Output the [X, Y] coordinate of the center of the cell containing the given text.  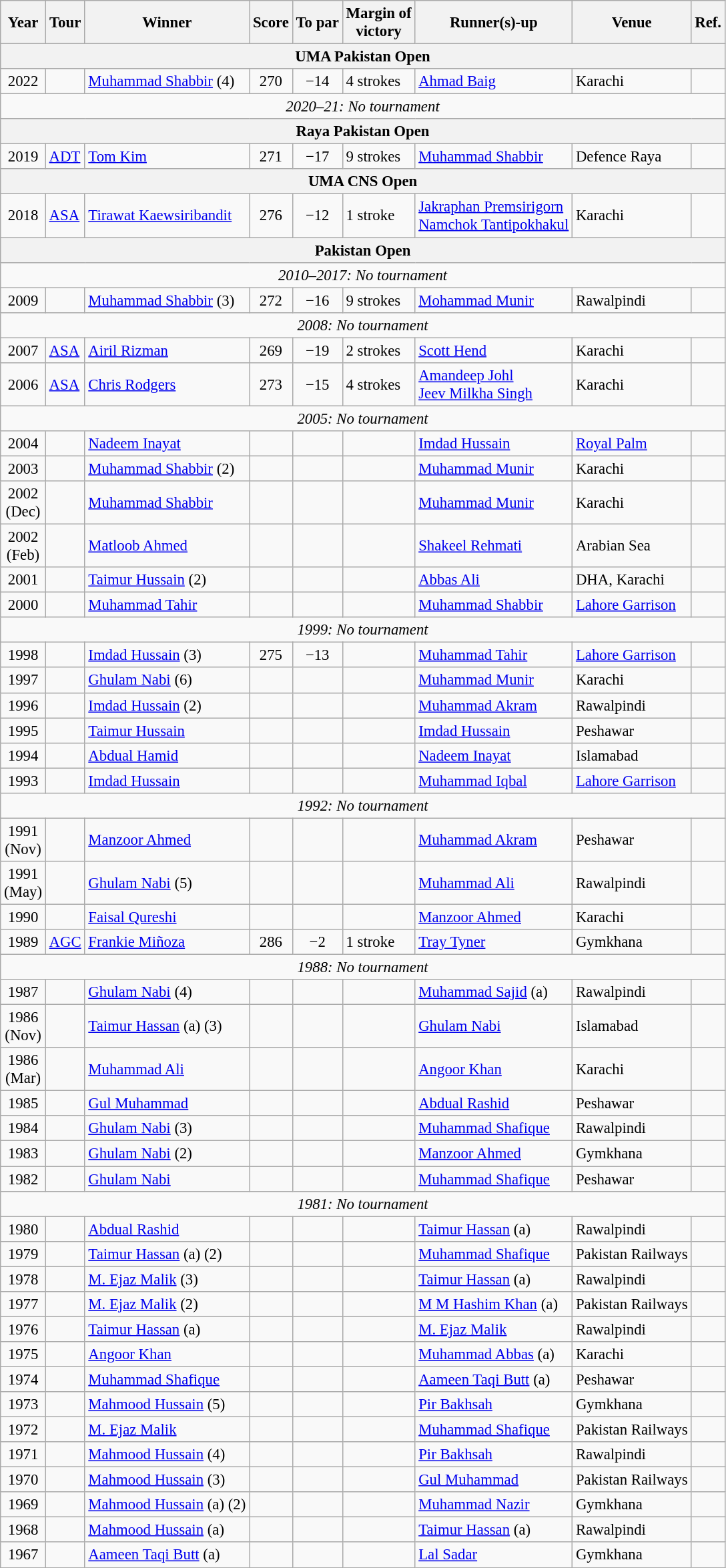
Faisal Qureshi [167, 917]
1998 [23, 655]
1973 [23, 1405]
1990 [23, 917]
AGC [65, 942]
1976 [23, 1329]
1971 [23, 1455]
1974 [23, 1379]
1978 [23, 1279]
2001 [23, 580]
Taimur Hussain [167, 731]
Taimur Hassan (a) (2) [167, 1254]
1988: No tournament [363, 967]
Ghulam Nabi (6) [167, 681]
2000 [23, 605]
UMA Pakistan Open [363, 57]
DHA, Karachi [632, 580]
2008: No tournament [363, 325]
1992: No tournament [363, 806]
Muhammad Shabbir (3) [167, 300]
Taimur Hussain (2) [167, 580]
1985 [23, 1104]
Arabian Sea [632, 546]
1977 [23, 1304]
2006 [23, 384]
1993 [23, 781]
1980 [23, 1229]
1982 [23, 1179]
1968 [23, 1530]
Muhammad Nazir [494, 1505]
Airil Rizman [167, 350]
Royal Palm [632, 444]
Pakistan Open [363, 250]
1984 [23, 1128]
Jakraphan Premsirigorn Namchok Tantipokhakul [494, 216]
Ghulam Nabi (2) [167, 1154]
Frankie Miñoza [167, 942]
2020–21: No tournament [363, 107]
Ghulam Nabi (3) [167, 1128]
2009 [23, 300]
1979 [23, 1254]
2007 [23, 350]
1981: No tournament [363, 1204]
1996 [23, 705]
Venue [632, 23]
271 [271, 157]
Lal Sadar [494, 1555]
273 [271, 384]
Raya Pakistan Open [363, 131]
Taimur Hassan (a) (3) [167, 1026]
Tour [65, 23]
Matloob Ahmed [167, 546]
Ghulam Nabi (4) [167, 992]
286 [271, 942]
Imdad Hussain (2) [167, 705]
Tray Tyner [494, 942]
Mahmood Hussain (a) (2) [167, 1505]
1987 [23, 992]
1999: No tournament [363, 630]
Mahmood Hussain (3) [167, 1480]
1995 [23, 731]
2 strokes [379, 350]
1969 [23, 1505]
Runner(s)-up [494, 23]
269 [271, 350]
Ref. [708, 23]
UMA CNS Open [363, 182]
−14 [318, 81]
Score [271, 23]
Ghulam Nabi (5) [167, 883]
M M Hashim Khan (a) [494, 1304]
Amandeep Johl Jeev Milkha Singh [494, 384]
1994 [23, 755]
Mahmood Hussain (a) [167, 1530]
Margin ofvictory [379, 23]
1975 [23, 1354]
276 [271, 216]
−2 [318, 942]
M. Ejaz Malik (2) [167, 1304]
2022 [23, 81]
2005: No tournament [363, 418]
Imdad Hussain (3) [167, 655]
ADT [65, 157]
1986(Nov) [23, 1026]
1986(Mar) [23, 1069]
1983 [23, 1154]
2002(Dec) [23, 503]
2019 [23, 157]
Ahmad Baig [494, 81]
2010–2017: No tournament [363, 275]
Abbas Ali [494, 580]
1967 [23, 1555]
−17 [318, 157]
270 [271, 81]
2004 [23, 444]
Muhammad Shabbir (4) [167, 81]
Mohammad Munir [494, 300]
Scott Hend [494, 350]
Year [23, 23]
M. Ejaz Malik (3) [167, 1279]
Chris Rodgers [167, 384]
To par [318, 23]
−13 [318, 655]
2018 [23, 216]
Winner [167, 23]
275 [271, 655]
1991(May) [23, 883]
1991(Nov) [23, 839]
−15 [318, 384]
Tirawat Kaewsiribandit [167, 216]
1970 [23, 1480]
Muhammad Abbas (a) [494, 1354]
−19 [318, 350]
Muhammad Sajid (a) [494, 992]
Mahmood Hussain (4) [167, 1455]
Shakeel Rehmati [494, 546]
Tom Kim [167, 157]
1972 [23, 1430]
Defence Raya [632, 157]
2002(Feb) [23, 546]
2003 [23, 468]
−12 [318, 216]
272 [271, 300]
1997 [23, 681]
−16 [318, 300]
Muhammad Shabbir (2) [167, 468]
Mahmood Hussain (5) [167, 1405]
Muhammad Iqbal [494, 781]
Abdual Hamid [167, 755]
1989 [23, 942]
